Locate the cell with the specified text and output its (X, Y) center coordinate. 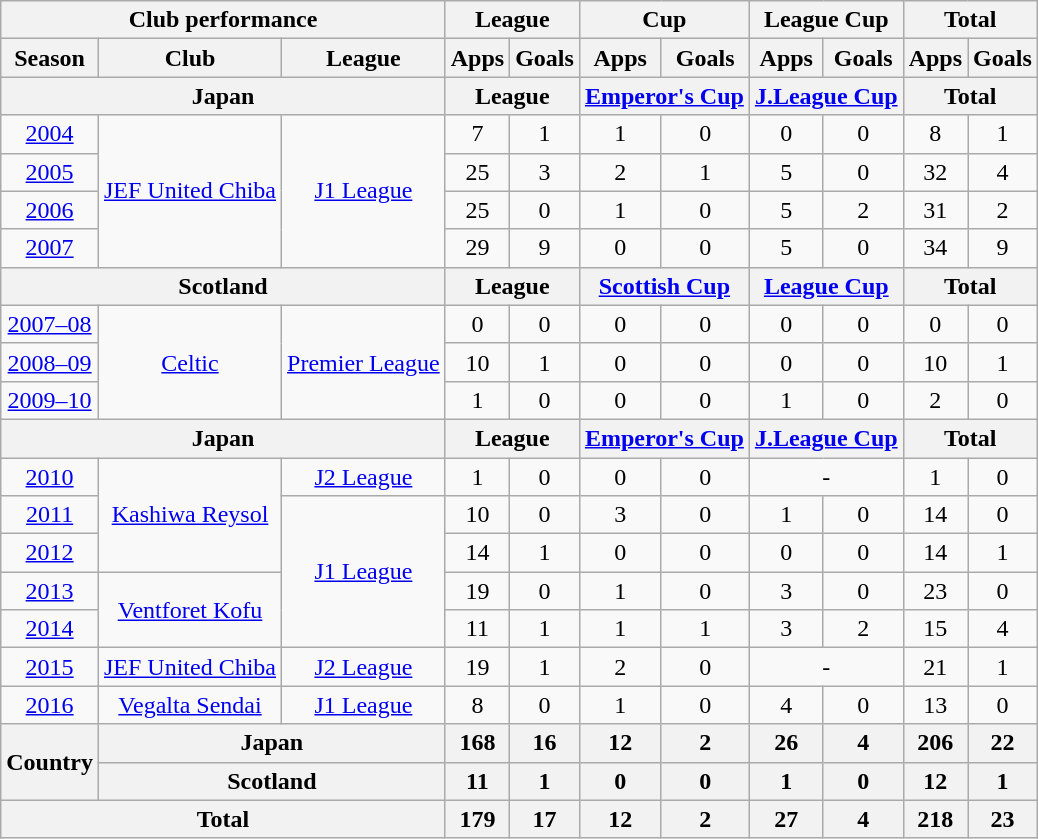
21 (935, 667)
206 (935, 743)
2004 (50, 134)
Ventforet Kofu (190, 610)
2006 (50, 210)
Club performance (223, 20)
2005 (50, 172)
26 (786, 743)
31 (935, 210)
Season (50, 58)
2007–08 (50, 324)
7 (477, 134)
Scottish Cup (664, 286)
27 (786, 819)
16 (545, 743)
2012 (50, 553)
Country (50, 762)
2008–09 (50, 362)
2016 (50, 705)
Club (190, 58)
2014 (50, 629)
168 (477, 743)
17 (545, 819)
2015 (50, 667)
34 (935, 248)
Vegalta Sendai (190, 705)
32 (935, 172)
2011 (50, 515)
2010 (50, 477)
Celtic (190, 362)
13 (935, 705)
29 (477, 248)
2009–10 (50, 400)
15 (935, 629)
22 (1003, 743)
2013 (50, 591)
218 (935, 819)
Premier League (364, 362)
Cup (664, 20)
2007 (50, 248)
179 (477, 819)
Kashiwa Reysol (190, 515)
